Pinpoint the cell where the given text exists, returning its [x, y] midpoint coordinate. 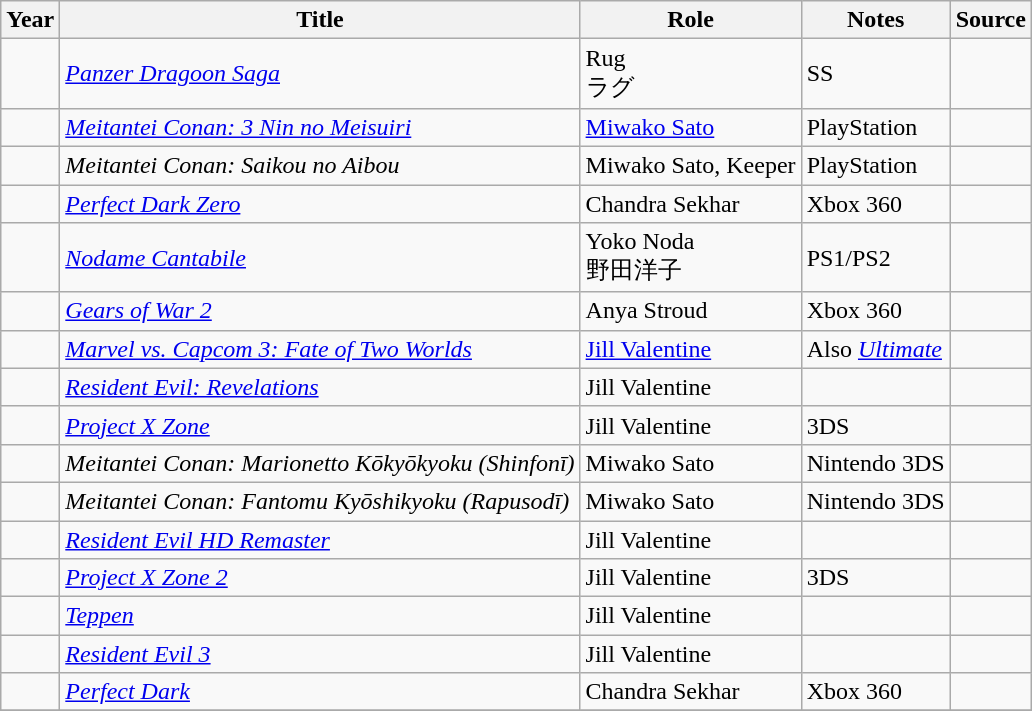
Title [320, 20]
Resident Evil HD Remaster [320, 539]
Panzer Dragoon Saga [320, 74]
SS [876, 74]
Nodame Cantabile [320, 258]
Teppen [320, 616]
Miwako Sato, Keeper [690, 165]
Resident Evil: Revelations [320, 387]
Meitantei Conan: Saikou no Aibou [320, 165]
Resident Evil 3 [320, 654]
Project X Zone [320, 425]
Source [990, 20]
Perfect Dark [320, 692]
Meitantei Conan: Fantomu Kyōshikyoku (Rapusodī) [320, 501]
Also Ultimate [876, 349]
Anya Stroud [690, 311]
Rugラグ [690, 74]
Meitantei Conan: Marionetto Kōkyōkyoku (Shinfonī) [320, 463]
PS1/PS2 [876, 258]
Notes [876, 20]
Marvel vs. Capcom 3: Fate of Two Worlds [320, 349]
Perfect Dark Zero [320, 203]
Yoko Noda野田洋子 [690, 258]
Year [30, 20]
Project X Zone 2 [320, 578]
Meitantei Conan: 3 Nin no Meisuiri [320, 127]
Role [690, 20]
Gears of War 2 [320, 311]
